Extract the [X, Y] coordinate from the center of the cell holding the provided text.  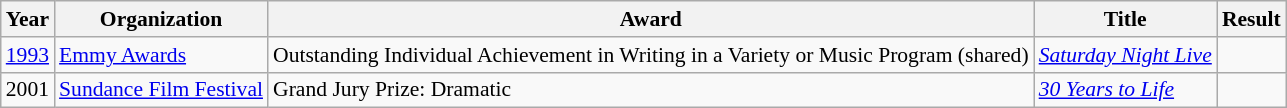
Saturday Night Live [1126, 55]
Grand Jury Prize: Dramatic [651, 90]
Sundance Film Festival [161, 90]
Award [651, 19]
Result [1252, 19]
Outstanding Individual Achievement in Writing in a Variety or Music Program (shared) [651, 55]
Title [1126, 19]
Organization [161, 19]
30 Years to Life [1126, 90]
Emmy Awards [161, 55]
2001 [28, 90]
Year [28, 19]
1993 [28, 55]
